Search for the cell housing the specified text and yield its (x, y) center coordinate. 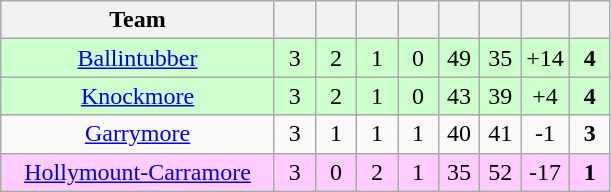
39 (500, 96)
Ballintubber (138, 58)
Knockmore (138, 96)
-17 (546, 172)
43 (460, 96)
49 (460, 58)
Hollymount-Carramore (138, 172)
+14 (546, 58)
Garrymore (138, 134)
-1 (546, 134)
40 (460, 134)
Team (138, 20)
41 (500, 134)
52 (500, 172)
+4 (546, 96)
